Detect which cell encompasses the target text, then output its [X, Y] center coordinate. 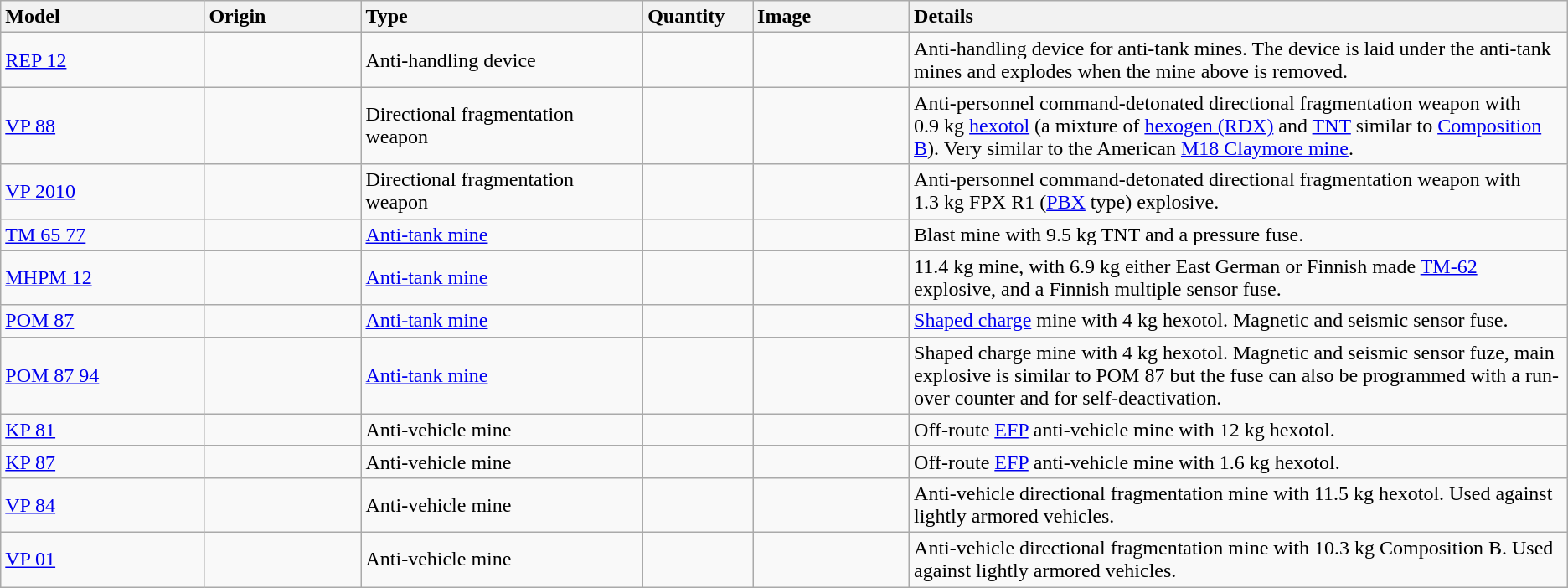
MHPM 12 [102, 278]
REP 12 [102, 60]
VP 01 [102, 560]
Origin [283, 17]
Blast mine with 9.5 kg TNT and a pressure fuse. [1239, 235]
POM 87 [102, 321]
Anti-handling device for anti-tank mines. The device is laid under the anti-tank mines and explodes when the mine above is removed. [1239, 60]
11.4 kg mine, with 6.9 kg either East German or Finnish made TM-62 explosive, and a Finnish multiple sensor fuse. [1239, 278]
VP 84 [102, 504]
TM 65 77 [102, 235]
Type [503, 17]
Anti-vehicle directional fragmentation mine with 11.5 kg hexotol. Used against lightly armored vehicles. [1239, 504]
Anti-handling device [503, 60]
Image [831, 17]
VP 88 [102, 126]
Model [102, 17]
Off-route EFP anti-vehicle mine with 1.6 kg hexotol. [1239, 462]
Anti-vehicle directional fragmentation mine with 10.3 kg Composition B. Used against lightly armored vehicles. [1239, 560]
KP 87 [102, 462]
Details [1239, 17]
Off-route EFP anti-vehicle mine with 12 kg hexotol. [1239, 430]
Shaped charge mine with 4 kg hexotol. Magnetic and seismic sensor fuse. [1239, 321]
Quantity [699, 17]
VP 2010 [102, 191]
POM 87 94 [102, 375]
Anti-personnel command-detonated directional fragmentation weapon with 1.3 kg FPX R1 (PBX type) explosive. [1239, 191]
KP 81 [102, 430]
